For the text-containing cell, return its midpoint in [x, y] coordinate format. 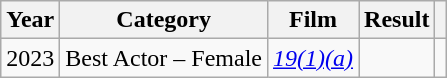
Category [164, 20]
2023 [30, 58]
Best Actor – Female [164, 58]
19(1)(a) [314, 58]
Result [397, 20]
Year [30, 20]
Film [314, 20]
